Scan for the cell matching the given text and deliver its (x, y) coordinate at center. 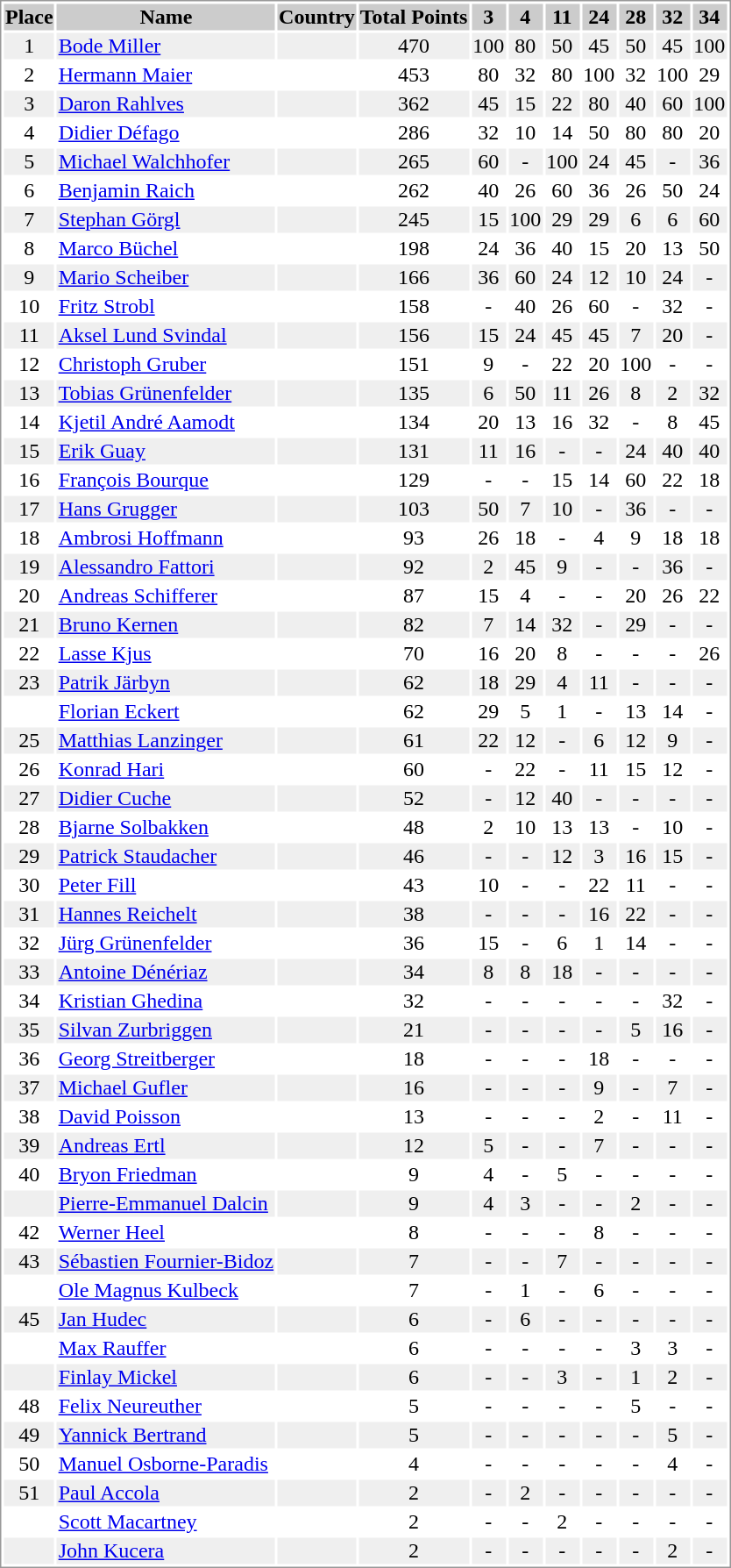
470 (414, 46)
31 (29, 915)
Hannes Reichelt (166, 915)
Andreas Schifferer (166, 595)
Bjarne Solbakken (166, 827)
46 (414, 857)
Kjetil André Aamodt (166, 422)
Bruno Kernen (166, 625)
Konrad Hari (166, 769)
Tobias Grünenfelder (166, 394)
33 (29, 973)
François Bourque (166, 480)
Andreas Ertl (166, 1146)
35 (29, 1030)
Didier Cuche (166, 799)
198 (414, 248)
30 (29, 885)
Finlay Mickel (166, 1378)
103 (414, 510)
131 (414, 452)
42 (29, 1232)
87 (414, 595)
Michael Gufler (166, 1088)
Mario Scheiber (166, 278)
49 (29, 1436)
Fritz Strobl (166, 306)
Country (317, 17)
Georg Streitberger (166, 1058)
Name (166, 17)
27 (29, 799)
Patrik Järbyn (166, 683)
Paul Accola (166, 1493)
Aksel Lund Svindal (166, 336)
135 (414, 394)
Benjamin Raich (166, 190)
151 (414, 364)
Christoph Gruber (166, 364)
Antoine Dénériaz (166, 973)
Max Rauffer (166, 1348)
25 (29, 741)
Kristian Ghedina (166, 1001)
Pierre-Emmanuel Dalcin (166, 1204)
John Kucera (166, 1551)
52 (414, 799)
Ambrosi Hoffmann (166, 538)
David Poisson (166, 1116)
17 (29, 510)
453 (414, 75)
Manuel Osborne-Paradis (166, 1464)
Yannick Bertrand (166, 1436)
Alessandro Fattori (166, 567)
Jürg Grünenfelder (166, 943)
286 (414, 132)
Matthias Lanzinger (166, 741)
158 (414, 306)
Werner Heel (166, 1232)
166 (414, 278)
Bode Miller (166, 46)
70 (414, 653)
Ole Magnus Kulbeck (166, 1290)
92 (414, 567)
262 (414, 190)
Bryon Friedman (166, 1174)
61 (414, 741)
265 (414, 162)
Sébastien Fournier-Bidoz (166, 1262)
Place (29, 17)
Daron Rahlves (166, 104)
19 (29, 567)
Silvan Zurbriggen (166, 1030)
39 (29, 1146)
Erik Guay (166, 452)
134 (414, 422)
Lasse Kjus (166, 653)
Scott Macartney (166, 1522)
156 (414, 336)
Peter Fill (166, 885)
Patrick Staudacher (166, 857)
Felix Neureuther (166, 1406)
Michael Walchhofer (166, 162)
Stephan Görgl (166, 220)
Jan Hudec (166, 1320)
Didier Défago (166, 132)
93 (414, 538)
51 (29, 1493)
Hermann Maier (166, 75)
Hans Grugger (166, 510)
245 (414, 220)
Florian Eckert (166, 711)
129 (414, 480)
37 (29, 1088)
Total Points (414, 17)
Marco Büchel (166, 248)
23 (29, 683)
82 (414, 625)
362 (414, 104)
